Return the (X, Y) coordinate for the center point of the cell that contains the specified text.  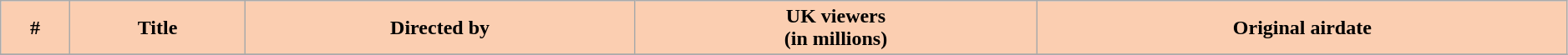
Original airdate (1302, 28)
UK viewers(in millions) (835, 28)
# (35, 28)
Directed by (440, 28)
Title (157, 28)
